Determine the [X, Y] coordinate at the center of the cell enclosing the given text.  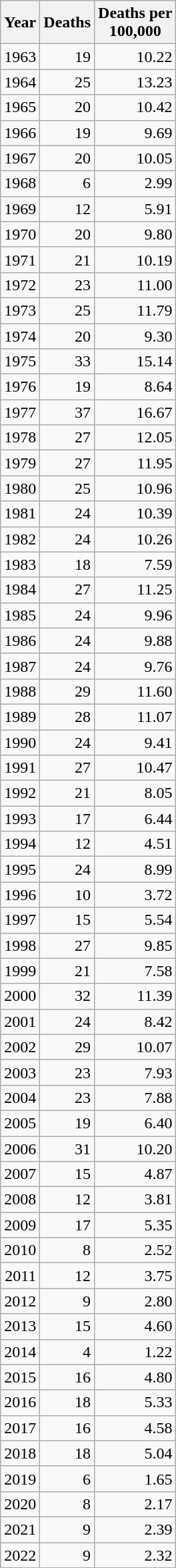
Deaths [67, 23]
1992 [20, 793]
1990 [20, 743]
11.39 [135, 996]
10 [67, 895]
1979 [20, 463]
2.99 [135, 183]
2006 [20, 1148]
1996 [20, 895]
2019 [20, 1479]
8.42 [135, 1022]
10.26 [135, 539]
2016 [20, 1403]
6.40 [135, 1123]
5.35 [135, 1225]
1.65 [135, 1479]
1986 [20, 641]
2021 [20, 1529]
2013 [20, 1326]
31 [67, 1148]
Year [20, 23]
10.96 [135, 488]
4.87 [135, 1174]
1976 [20, 387]
37 [67, 412]
8.99 [135, 869]
4.51 [135, 844]
33 [67, 362]
2004 [20, 1098]
1991 [20, 768]
1971 [20, 260]
2012 [20, 1301]
1973 [20, 310]
9.96 [135, 615]
2017 [20, 1428]
1988 [20, 691]
1981 [20, 514]
1995 [20, 869]
9.76 [135, 666]
2001 [20, 1022]
1997 [20, 920]
9.30 [135, 336]
10.47 [135, 768]
4.80 [135, 1377]
10.20 [135, 1148]
2005 [20, 1123]
1963 [20, 57]
1998 [20, 945]
11.60 [135, 691]
Deaths per100,000 [135, 23]
10.22 [135, 57]
1978 [20, 438]
6.44 [135, 819]
15.14 [135, 362]
2015 [20, 1377]
5.04 [135, 1453]
12.05 [135, 438]
2.17 [135, 1504]
5.54 [135, 920]
10.05 [135, 158]
1985 [20, 615]
2020 [20, 1504]
7.93 [135, 1072]
11.25 [135, 590]
9.69 [135, 133]
1.22 [135, 1352]
7.88 [135, 1098]
1964 [20, 82]
1974 [20, 336]
2.52 [135, 1250]
1970 [20, 234]
9.88 [135, 641]
11.00 [135, 285]
3.72 [135, 895]
11.07 [135, 717]
5.33 [135, 1403]
1969 [20, 209]
1975 [20, 362]
1983 [20, 564]
3.75 [135, 1276]
4 [67, 1352]
10.07 [135, 1047]
1968 [20, 183]
1999 [20, 971]
1982 [20, 539]
7.59 [135, 564]
9.80 [135, 234]
1972 [20, 285]
9.85 [135, 945]
32 [67, 996]
8.05 [135, 793]
13.23 [135, 82]
2003 [20, 1072]
2018 [20, 1453]
28 [67, 717]
3.81 [135, 1200]
4.60 [135, 1326]
10.42 [135, 107]
1977 [20, 412]
1994 [20, 844]
2011 [20, 1276]
16.67 [135, 412]
2.80 [135, 1301]
4.58 [135, 1428]
2002 [20, 1047]
2022 [20, 1555]
1989 [20, 717]
1967 [20, 158]
1984 [20, 590]
1980 [20, 488]
10.39 [135, 514]
1987 [20, 666]
2.39 [135, 1529]
8.64 [135, 387]
1965 [20, 107]
7.58 [135, 971]
5.91 [135, 209]
11.79 [135, 310]
1993 [20, 819]
2010 [20, 1250]
11.95 [135, 463]
2009 [20, 1225]
2008 [20, 1200]
2014 [20, 1352]
2000 [20, 996]
2007 [20, 1174]
9.41 [135, 743]
1966 [20, 133]
2.32 [135, 1555]
10.19 [135, 260]
